Identify which cell holds the provided text, then report its [x, y] central coordinate. 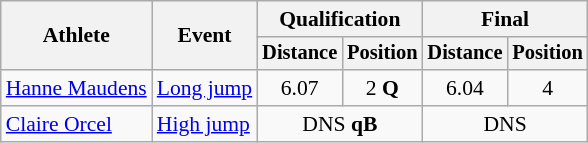
6.04 [464, 88]
High jump [204, 124]
DNS [504, 124]
DNS qB [340, 124]
Long jump [204, 88]
Claire Orcel [76, 124]
2 Q [382, 88]
Hanne Maudens [76, 88]
4 [547, 88]
Qualification [340, 19]
Event [204, 36]
Athlete [76, 36]
6.07 [300, 88]
Final [504, 19]
